Detect which cell encompasses the target text, then output its [x, y] center coordinate. 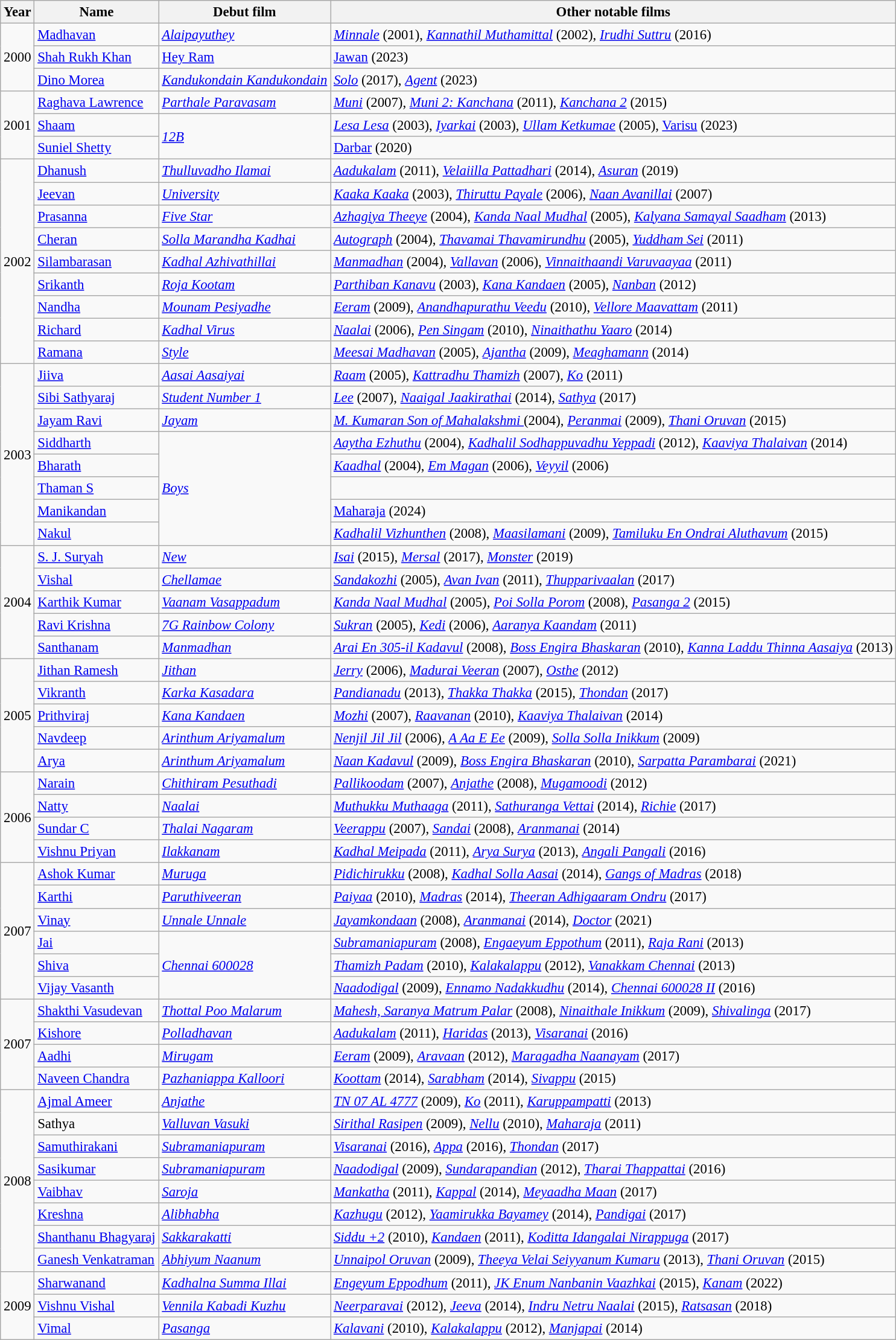
Paiyaa (2010), Madras (2014), Theeran Adhigaaram Ondru (2017) [613, 897]
Year [17, 12]
Naadodigal (2009), Sundarapandian (2012), Tharai Thappattai (2016) [613, 1169]
Neerparavai (2012), Jeeva (2014), Indru Netru Naalai (2015), Ratsasan (2018) [613, 1306]
Eeram (2009), Anandhapurathu Veedu (2010), Vellore Maavattam (2011) [613, 307]
Narain [97, 783]
Mirugam [245, 1056]
Siddu +2 (2010), Kandaen (2011), Koditta Idangalai Nirappuga (2017) [613, 1237]
Eeram (2009), Aravaan (2012), Maragadha Naanayam (2017) [613, 1056]
Five Star [245, 216]
Jeevan [97, 194]
S. J. Suryah [97, 557]
Thulluvadho Ilamai [245, 171]
Kaadhal (2004), Em Magan (2006), Veyyil (2006) [613, 466]
Kazhugu (2012), Yaamirukka Bayamey (2014), Pandigai (2017) [613, 1214]
Kishore [97, 1033]
Naalai [245, 806]
Vimal [97, 1328]
Vinay [97, 920]
Lee (2007), Naaigal Jaakirathai (2014), Sathya (2017) [613, 398]
Jiiva [97, 375]
Sirithal Rasipen (2009), Nellu (2010), Maharaja (2011) [613, 1124]
Arai En 305-il Kadavul (2008), Boss Engira Bhaskaran (2010), Kanna Laddu Thinna Aasaiya (2013) [613, 648]
Nakul [97, 534]
Sandakozhi (2005), Avan Ivan (2011), Thupparivaalan (2017) [613, 579]
Aaytha Ezhuthu (2004), Kadhalil Sodhappuvadhu Yeppadi (2012), Kaaviya Thalaivan (2014) [613, 443]
Pazhaniappa Kalloori [245, 1079]
Anjathe [245, 1101]
Manmadhan [245, 648]
Jithan Ramesh [97, 670]
Jithan [245, 670]
Vaanam Vasappadum [245, 602]
Naan Kadavul (2009), Boss Engira Bhaskaran (2010), Sarpatta Parambarai (2021) [613, 761]
Kaaka Kaaka (2003), Thiruttu Payale (2006), Naan Avanillai (2007) [613, 194]
Kandukondain Kandukondain [245, 80]
Kalavani (2010), Kalakalappu (2012), Manjapai (2014) [613, 1328]
Dino Morea [97, 80]
Name [97, 12]
Vikranth [97, 693]
Koottam (2014), Sarabham (2014), Sivappu (2015) [613, 1079]
Aasai Aasaiyai [245, 375]
Manikandan [97, 511]
Paruthiveeran [245, 897]
Hey Ram [245, 57]
Isai (2015), Mersal (2017), Monster (2019) [613, 557]
Jayamkondaan (2008), Aranmanai (2014), Doctor (2021) [613, 920]
Dhanush [97, 171]
Raghava Lawrence [97, 103]
Sathya [97, 1124]
Pandianadu (2013), Thakka Thakka (2015), Thondan (2017) [613, 693]
Thamizh Padam (2010), Kalakalappu (2012), Vanakkam Chennai (2013) [613, 965]
Jai [97, 942]
Veerappu (2007), Sandai (2008), Aranmanai (2014) [613, 829]
Saroja [245, 1192]
Solla Marandha Kadhai [245, 239]
Kreshna [97, 1214]
2008 [17, 1181]
Ajmal Ameer [97, 1101]
Prithviraj [97, 715]
Abhiyum Naanum [245, 1260]
Siddharth [97, 443]
2003 [17, 454]
Meesai Madhavan (2005), Ajantha (2009), Meaghamann (2014) [613, 353]
Kadhal Virus [245, 330]
Darbar (2020) [613, 148]
Pallikoodam (2007), Anjathe (2008), Mugamoodi (2012) [613, 783]
Thalai Nagaram [245, 829]
Muni (2007), Muni 2: Kanchana (2011), Kanchana 2 (2015) [613, 103]
Maharaja (2024) [613, 511]
Kadhal Azhivathillai [245, 261]
Raam (2005), Kattradhu Thamizh (2007), Ko (2011) [613, 375]
Lesa Lesa (2003), Iyarkai (2003), Ullam Ketkumae (2005), Varisu (2023) [613, 126]
Jayam [245, 421]
Karthi [97, 897]
Ravi Krishna [97, 625]
Naadodigal (2009), Ennamo Nadakkudhu (2014), Chennai 600028 II (2016) [613, 987]
2005 [17, 715]
Sharwanand [97, 1283]
Solo (2017), Agent (2023) [613, 80]
Vishnu Priyan [97, 852]
Shaam [97, 126]
Thaman S [97, 488]
Sibi Sathyaraj [97, 398]
Thottal Poo Malarum [245, 1010]
Ilakkanam [245, 852]
Ashok Kumar [97, 875]
Natty [97, 806]
2001 [17, 126]
Jawan (2023) [613, 57]
Muruga [245, 875]
Kadhal Meipada (2011), Arya Surya (2013), Angali Pangali (2016) [613, 852]
Silambarasan [97, 261]
Autograph (2004), Thavamai Thavamirundhu (2005), Yuddham Sei (2011) [613, 239]
Muthukku Muthaaga (2011), Sathuranga Vettai (2014), Richie (2017) [613, 806]
Chellamae [245, 579]
2006 [17, 817]
Sundar C [97, 829]
Santhanam [97, 648]
Jayam Ravi [97, 421]
Polladhavan [245, 1033]
Valluvan Vasuki [245, 1124]
Madhavan [97, 35]
Aadhi [97, 1056]
Shakthi Vasudevan [97, 1010]
Other notable films [613, 12]
Prasanna [97, 216]
Azhagiya Theeye (2004), Kanda Naal Mudhal (2005), Kalyana Samayal Saadham (2013) [613, 216]
Boys [245, 488]
2009 [17, 1305]
Vennila Kabadi Kuzhu [245, 1306]
Vaibhav [97, 1192]
Visaranai (2016), Appa (2016), Thondan (2017) [613, 1147]
Minnale (2001), Kannathil Muthamittal (2002), Irudhi Suttru (2016) [613, 35]
Shah Rukh Khan [97, 57]
M. Kumaran Son of Mahalakshmi (2004), Peranmai (2009), Thani Oruvan (2015) [613, 421]
Aadukalam (2011), Velaiilla Pattadhari (2014), Asuran (2019) [613, 171]
Shanthanu Bhagyaraj [97, 1237]
Samuthirakani [97, 1147]
Ganesh Venkatraman [97, 1260]
2004 [17, 602]
Unnale Unnale [245, 920]
12B [245, 136]
Nandha [97, 307]
Debut film [245, 12]
Cheran [97, 239]
Navdeep [97, 738]
Alibhabha [245, 1214]
Student Number 1 [245, 398]
Unnaipol Oruvan (2009), Theeya Velai Seiyyanum Kumaru (2013), Thani Oruvan (2015) [613, 1260]
2002 [17, 261]
Manmadhan (2004), Vallavan (2006), Vinnaithaandi Varuvaayaa (2011) [613, 261]
TN 07 AL 4777 (2009), Ko (2011), Karuppampatti (2013) [613, 1101]
Subramaniapuram (2008), Engaeyum Eppothum (2011), Raja Rani (2013) [613, 942]
Vishnu Vishal [97, 1306]
2000 [17, 58]
Arya [97, 761]
Karka Kasadara [245, 693]
Aadukalam (2011), Haridas (2013), Visaranai (2016) [613, 1033]
Parthale Paravasam [245, 103]
Mounam Pesiyadhe [245, 307]
Srikanth [97, 284]
Kadhalil Vizhunthen (2008), Maasilamani (2009), Tamiluku En Ondrai Aluthavum (2015) [613, 534]
Nenjil Jil Jil (2006), A Aa E Ee (2009), Solla Solla Inikkum (2009) [613, 738]
Naalai (2006), Pen Singam (2010), Ninaithathu Yaaro (2014) [613, 330]
Mankatha (2011), Kappal (2014), Meyaadha Maan (2017) [613, 1192]
New [245, 557]
Kana Kandaen [245, 715]
Mozhi (2007), Raavanan (2010), Kaaviya Thalaivan (2014) [613, 715]
Pidichirukku (2008), Kadhal Solla Aasai (2014), Gangs of Madras (2018) [613, 875]
Naveen Chandra [97, 1079]
7G Rainbow Colony [245, 625]
Sasikumar [97, 1169]
Richard [97, 330]
Engeyum Eppodhum (2011), JK Enum Nanbanin Vaazhkai (2015), Kanam (2022) [613, 1283]
Vishal [97, 579]
University [245, 194]
Karthik Kumar [97, 602]
Kadhalna Summa Illai [245, 1283]
Sukran (2005), Kedi (2006), Aaranya Kaandam (2011) [613, 625]
Vijay Vasanth [97, 987]
Kanda Naal Mudhal (2005), Poi Solla Porom (2008), Pasanga 2 (2015) [613, 602]
Chithiram Pesuthadi [245, 783]
Parthiban Kanavu (2003), Kana Kandaen (2005), Nanban (2012) [613, 284]
Roja Kootam [245, 284]
Ramana [97, 353]
Sakkarakatti [245, 1237]
Style [245, 353]
Suniel Shetty [97, 148]
Pasanga [245, 1328]
Chennai 600028 [245, 965]
Alaipayuthey [245, 35]
Shiva [97, 965]
Jerry (2006), Madurai Veeran (2007), Osthe (2012) [613, 670]
Bharath [97, 466]
Mahesh, Saranya Matrum Palar (2008), Ninaithale Inikkum (2009), Shivalinga (2017) [613, 1010]
